Detect which cell encompasses the target text, then output its (x, y) center coordinate. 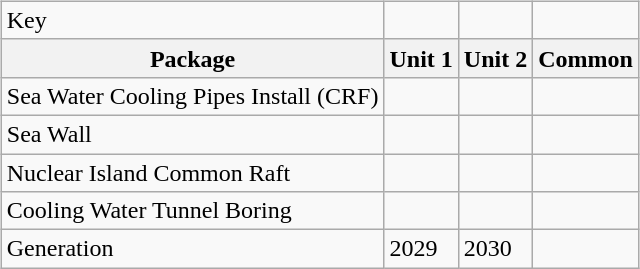
Key (192, 20)
2030 (495, 249)
Sea Water Cooling Pipes Install (CRF) (192, 96)
Sea Wall (192, 134)
Common (586, 58)
Generation (192, 249)
Unit 2 (495, 58)
Package (192, 58)
Nuclear Island Common Raft (192, 173)
Unit 1 (421, 58)
2029 (421, 249)
Cooling Water Tunnel Boring (192, 211)
